Extract the (x, y) coordinate from the center of the cell holding the provided text.  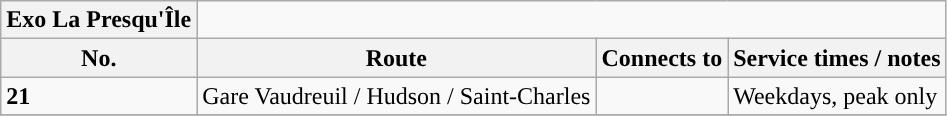
Weekdays, peak only (837, 96)
Route (396, 58)
Exo La Presqu'Île (99, 20)
No. (99, 58)
Connects to (662, 58)
Gare Vaudreuil / Hudson / Saint-Charles (396, 96)
Service times / notes (837, 58)
21 (99, 96)
